Pinpoint the cell where the given text exists, returning its (x, y) midpoint coordinate. 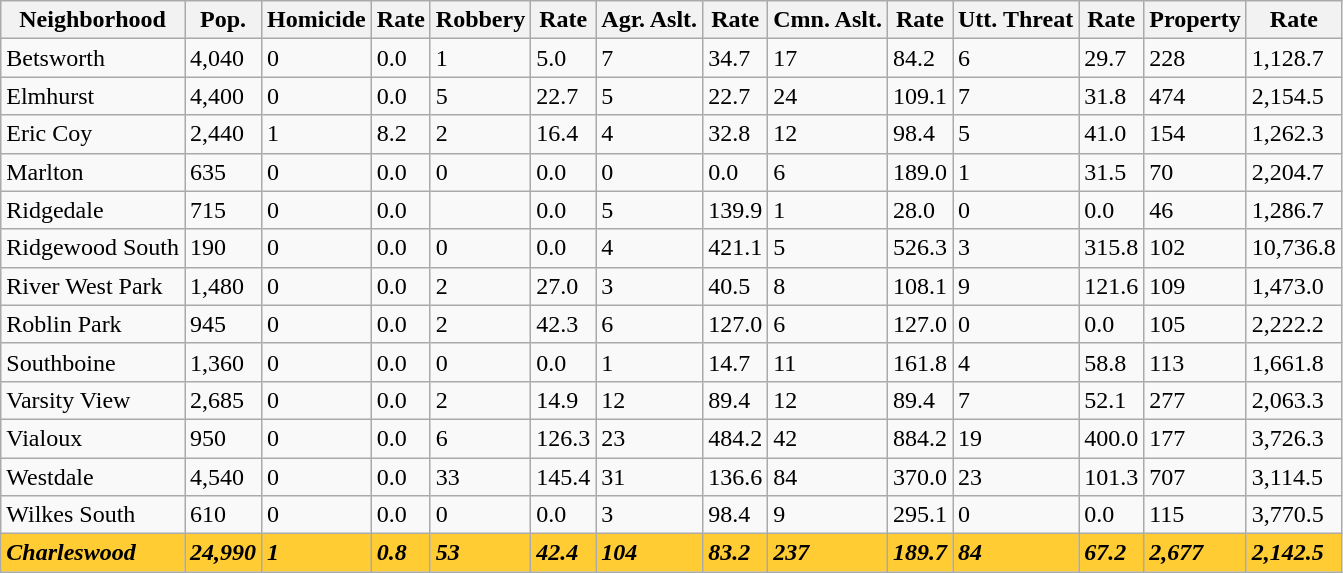
315.8 (1112, 248)
950 (222, 438)
1,661.8 (1294, 362)
42.3 (564, 324)
474 (1196, 96)
19 (1015, 438)
145.4 (564, 477)
139.9 (736, 210)
Southboine (93, 362)
8.2 (400, 134)
River West Park (93, 286)
2,440 (222, 134)
Vialoux (93, 438)
33 (480, 477)
189.0 (920, 172)
Pop. (222, 20)
14.7 (736, 362)
42 (828, 438)
4,400 (222, 96)
1,480 (222, 286)
Eric Coy (93, 134)
83.2 (736, 553)
237 (828, 553)
295.1 (920, 515)
Agr. Aslt. (650, 20)
31.8 (1112, 96)
1,473.0 (1294, 286)
3,770.5 (1294, 515)
126.3 (564, 438)
190 (222, 248)
113 (1196, 362)
84.2 (920, 58)
Betsworth (93, 58)
Roblin Park (93, 324)
8 (828, 286)
Neighborhood (93, 20)
884.2 (920, 438)
67.2 (1112, 553)
40.5 (736, 286)
Westdale (93, 477)
102 (1196, 248)
Elmhurst (93, 96)
189.7 (920, 553)
109.1 (920, 96)
101.3 (1112, 477)
1,262.3 (1294, 134)
Cmn. Aslt. (828, 20)
2,204.7 (1294, 172)
31 (650, 477)
Homicide (317, 20)
1,360 (222, 362)
70 (1196, 172)
2,154.5 (1294, 96)
Ridgewood South (93, 248)
277 (1196, 400)
Wilkes South (93, 515)
Robbery (480, 20)
4,540 (222, 477)
121.6 (1112, 286)
105 (1196, 324)
0.8 (400, 553)
31.5 (1112, 172)
16.4 (564, 134)
526.3 (920, 248)
421.1 (736, 248)
34.7 (736, 58)
3,114.5 (1294, 477)
10,736.8 (1294, 248)
Varsity View (93, 400)
1,286.7 (1294, 210)
400.0 (1112, 438)
32.8 (736, 134)
17 (828, 58)
2,142.5 (1294, 553)
610 (222, 515)
635 (222, 172)
Marlton (93, 172)
2,222.2 (1294, 324)
2,685 (222, 400)
28.0 (920, 210)
228 (1196, 58)
Utt. Threat (1015, 20)
Ridgedale (93, 210)
11 (828, 362)
3,726.3 (1294, 438)
108.1 (920, 286)
2,063.3 (1294, 400)
Charleswood (93, 553)
Property (1196, 20)
109 (1196, 286)
707 (1196, 477)
29.7 (1112, 58)
42.4 (564, 553)
24,990 (222, 553)
24 (828, 96)
14.9 (564, 400)
52.1 (1112, 400)
53 (480, 553)
46 (1196, 210)
104 (650, 553)
41.0 (1112, 134)
370.0 (920, 477)
484.2 (736, 438)
154 (1196, 134)
161.8 (920, 362)
177 (1196, 438)
58.8 (1112, 362)
5.0 (564, 58)
715 (222, 210)
4,040 (222, 58)
2,677 (1196, 553)
136.6 (736, 477)
115 (1196, 515)
27.0 (564, 286)
945 (222, 324)
1,128.7 (1294, 58)
